Find where the given text appears and provide that cell's center as [x, y] coordinate. 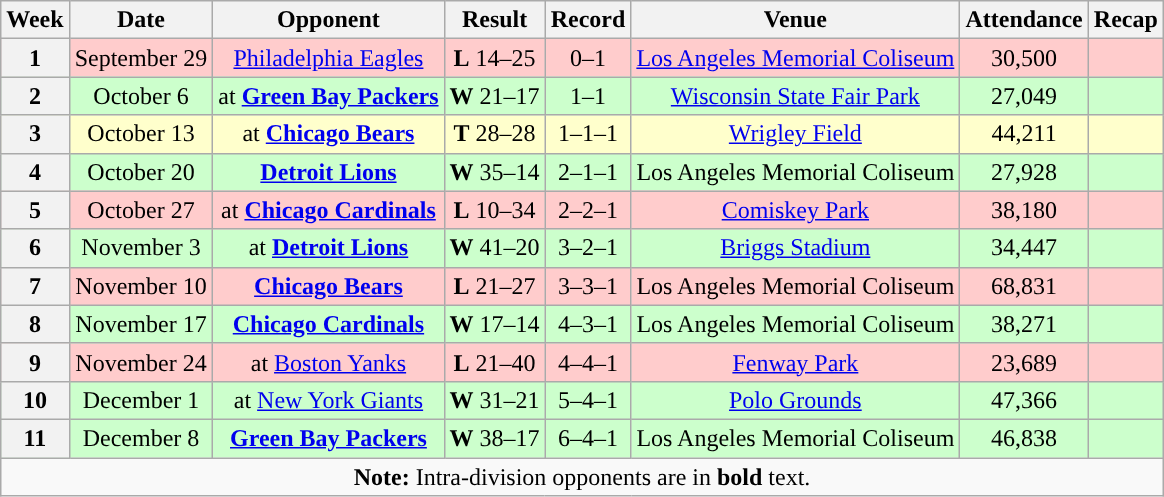
Record [588, 20]
44,211 [1024, 134]
46,838 [1024, 438]
30,500 [1024, 58]
47,366 [1024, 400]
7 [35, 286]
Fenway Park [796, 362]
November 10 [141, 286]
2 [35, 96]
6–4–1 [588, 438]
Wrigley Field [796, 134]
3–3–1 [588, 286]
1 [35, 58]
Polo Grounds [796, 400]
Wisconsin State Fair Park [796, 96]
Green Bay Packers [328, 438]
9 [35, 362]
December 1 [141, 400]
5–4–1 [588, 400]
38,180 [1024, 210]
December 8 [141, 438]
4–3–1 [588, 324]
Detroit Lions [328, 172]
2–2–1 [588, 210]
Recap [1126, 20]
L 14–25 [494, 58]
Opponent [328, 20]
T 28–28 [494, 134]
L 10–34 [494, 210]
5 [35, 210]
W 35–14 [494, 172]
Venue [796, 20]
0–1 [588, 58]
W 38–17 [494, 438]
Comiskey Park [796, 210]
Attendance [1024, 20]
October 20 [141, 172]
1–1–1 [588, 134]
10 [35, 400]
Date [141, 20]
October 13 [141, 134]
November 3 [141, 248]
W 21–17 [494, 96]
Result [494, 20]
Chicago Bears [328, 286]
34,447 [1024, 248]
3–2–1 [588, 248]
September 29 [141, 58]
at Green Bay Packers [328, 96]
68,831 [1024, 286]
Philadelphia Eagles [328, 58]
Note: Intra-division opponents are in bold text. [582, 477]
October 6 [141, 96]
at Boston Yanks [328, 362]
Week [35, 20]
L 21–40 [494, 362]
27,049 [1024, 96]
23,689 [1024, 362]
at New York Giants [328, 400]
L 21–27 [494, 286]
W 41–20 [494, 248]
at Chicago Cardinals [328, 210]
1–1 [588, 96]
4–4–1 [588, 362]
27,928 [1024, 172]
38,271 [1024, 324]
November 24 [141, 362]
2–1–1 [588, 172]
October 27 [141, 210]
November 17 [141, 324]
3 [35, 134]
W 31–21 [494, 400]
Chicago Cardinals [328, 324]
at Chicago Bears [328, 134]
W 17–14 [494, 324]
8 [35, 324]
11 [35, 438]
6 [35, 248]
4 [35, 172]
at Detroit Lions [328, 248]
Briggs Stadium [796, 248]
